Provide the (x, y) coordinate of the cell's center where the given text is located.  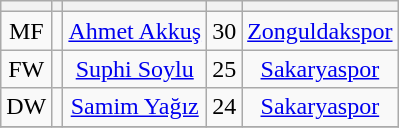
24 (224, 107)
MF (26, 31)
Suphi Soylu (135, 69)
FW (26, 69)
25 (224, 69)
Samim Yağız (135, 107)
DW (26, 107)
30 (224, 31)
Zonguldakspor (320, 31)
Ahmet Akkuş (135, 31)
